Output the (X, Y) coordinate of the center of the cell containing the given text.  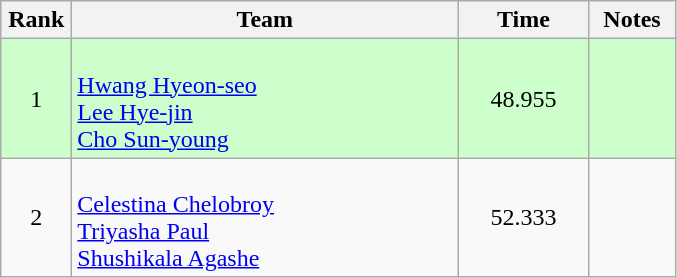
Rank (36, 20)
Time (524, 20)
Celestina ChelobroyTriyasha PaulShushikala Agashe (265, 218)
Team (265, 20)
Notes (632, 20)
Hwang Hyeon-seoLee Hye-jinCho Sun-young (265, 98)
52.333 (524, 218)
48.955 (524, 98)
2 (36, 218)
1 (36, 98)
